Find where the given text appears and provide that cell's center as (X, Y) coordinate. 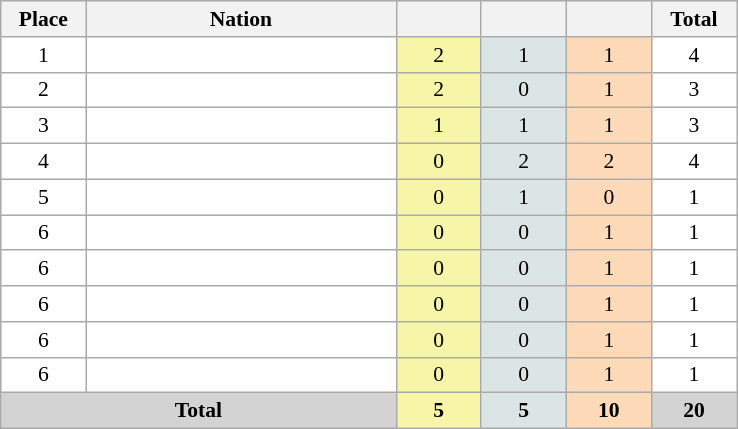
Nation (241, 19)
10 (608, 411)
20 (694, 411)
Place (44, 19)
